Return [X, Y] of the center of cell containing provided text 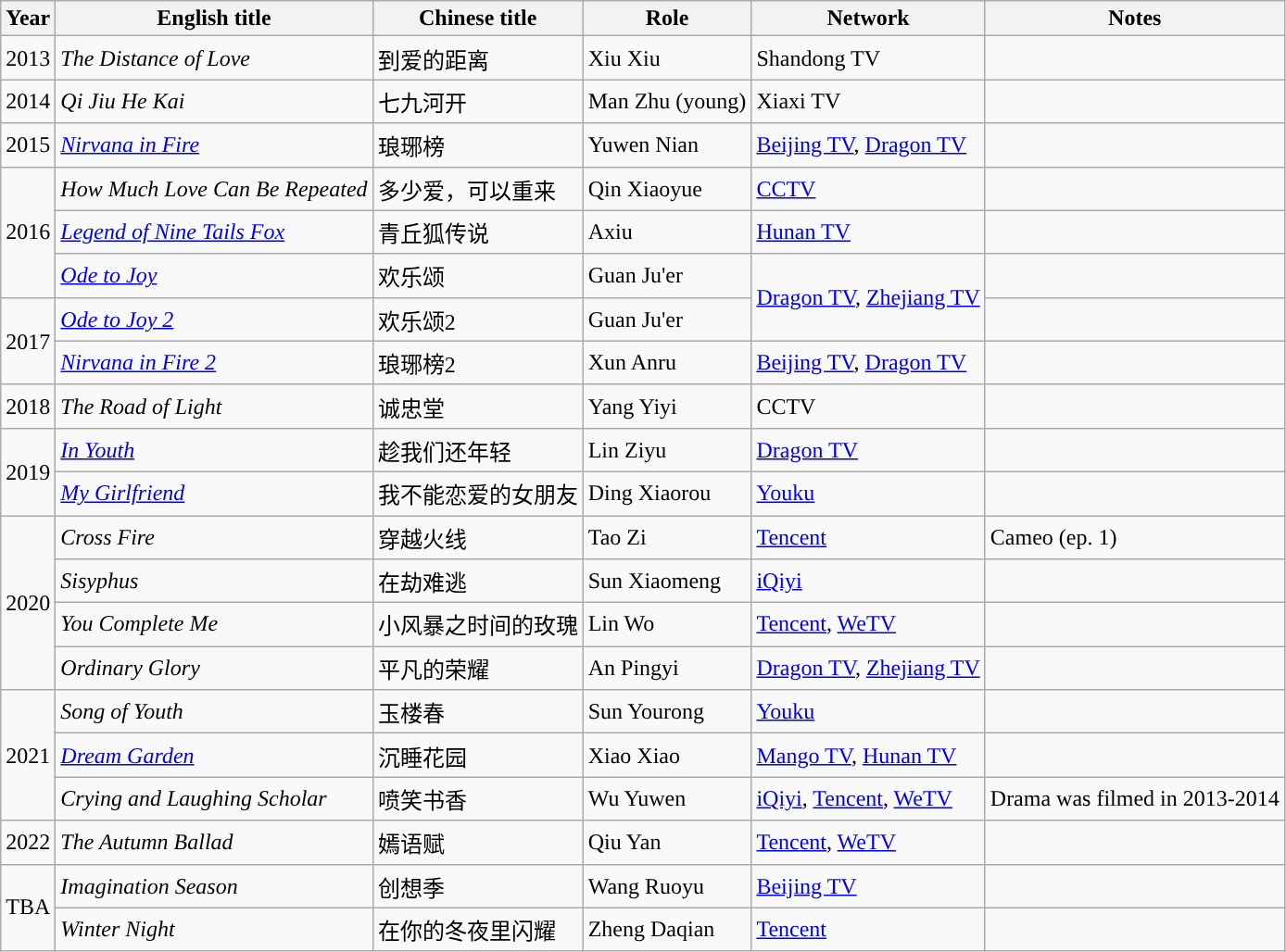
My Girlfriend [214, 493]
Chinese title [478, 19]
Axiu [667, 232]
An Pingyi [667, 669]
在劫难逃 [478, 582]
创想季 [478, 885]
喷笑书香 [478, 798]
Xiu Xiu [667, 57]
琅琊榜 [478, 144]
Wang Ruoyu [667, 885]
2019 [28, 471]
Xun Anru [667, 363]
Yang Yiyi [667, 406]
Wu Yuwen [667, 798]
Xiaxi TV [868, 102]
Qin Xiaoyue [667, 189]
Ode to Joy [214, 276]
Nirvana in Fire 2 [214, 363]
Cameo (ep. 1) [1134, 537]
The Road of Light [214, 406]
Crying and Laughing Scholar [214, 798]
Qi Jiu He Kai [214, 102]
Dream Garden [214, 756]
我不能恋爱的女朋友 [478, 493]
在你的冬夜里闪耀 [478, 930]
Song of Youth [214, 711]
2016 [28, 232]
2014 [28, 102]
2021 [28, 756]
2017 [28, 341]
Ordinary Glory [214, 669]
Sun Yourong [667, 711]
Dragon TV [868, 450]
iQiyi [868, 582]
琅琊榜2 [478, 363]
多少爱，可以重来 [478, 189]
Legend of Nine Tails Fox [214, 232]
Lin Wo [667, 624]
How Much Love Can Be Repeated [214, 189]
Zheng Daqian [667, 930]
Lin Ziyu [667, 450]
平凡的荣耀 [478, 669]
小风暴之时间的玫瑰 [478, 624]
Winter Night [214, 930]
2020 [28, 602]
The Autumn Ballad [214, 843]
Beijing TV [868, 885]
Man Zhu (young) [667, 102]
Shandong TV [868, 57]
到爱的距离 [478, 57]
青丘狐传说 [478, 232]
七九河开 [478, 102]
Ode to Joy 2 [214, 319]
玉楼春 [478, 711]
趁我们还年轻 [478, 450]
2022 [28, 843]
English title [214, 19]
Sun Xiaomeng [667, 582]
诚忠堂 [478, 406]
嫣语赋 [478, 843]
Role [667, 19]
欢乐颂2 [478, 319]
Year [28, 19]
The Distance of Love [214, 57]
You Complete Me [214, 624]
Xiao Xiao [667, 756]
穿越火线 [478, 537]
Sisyphus [214, 582]
Notes [1134, 19]
Ding Xiaorou [667, 493]
沉睡花园 [478, 756]
Mango TV, Hunan TV [868, 756]
欢乐颂 [478, 276]
In Youth [214, 450]
Nirvana in Fire [214, 144]
Tao Zi [667, 537]
2018 [28, 406]
Yuwen Nian [667, 144]
iQiyi, Tencent, WeTV [868, 798]
Drama was filmed in 2013-2014 [1134, 798]
Cross Fire [214, 537]
2015 [28, 144]
Qiu Yan [667, 843]
2013 [28, 57]
Hunan TV [868, 232]
TBA [28, 908]
Network [868, 19]
Imagination Season [214, 885]
